From the cell containing the given text, extract its center point as (X, Y) coordinate. 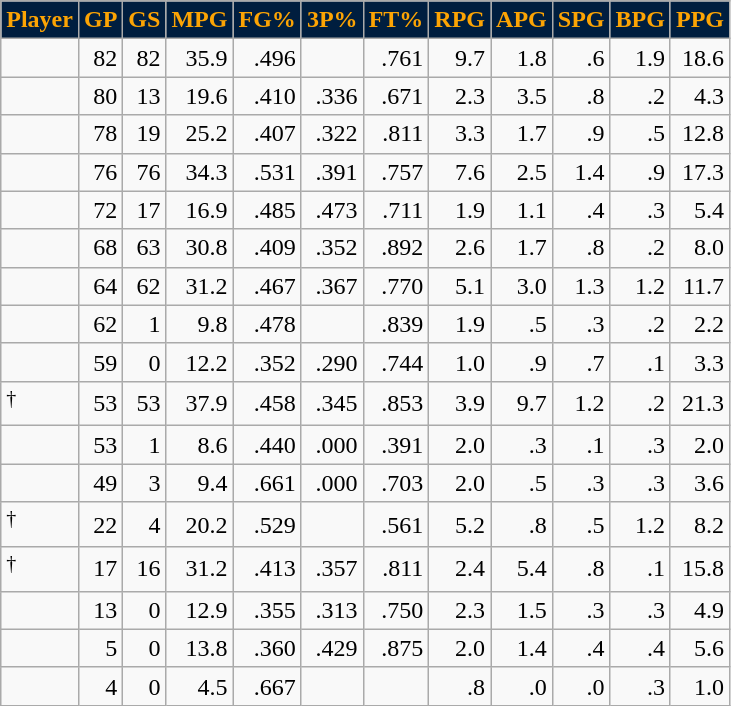
8.6 (200, 445)
.360 (267, 648)
.322 (332, 134)
3.9 (460, 404)
.485 (267, 210)
RPG (460, 20)
.757 (396, 172)
GP (100, 20)
9.4 (200, 483)
37.9 (200, 404)
.703 (396, 483)
.367 (332, 286)
1.8 (522, 58)
.750 (396, 610)
3 (144, 483)
.853 (396, 404)
20.2 (200, 524)
.345 (332, 404)
7.6 (460, 172)
.409 (267, 248)
5.1 (460, 286)
49 (100, 483)
1.3 (581, 286)
11.7 (700, 286)
63 (144, 248)
2.2 (700, 324)
.413 (267, 570)
64 (100, 286)
15.8 (700, 570)
16.9 (200, 210)
72 (100, 210)
5.2 (460, 524)
PPG (700, 20)
22 (100, 524)
2.5 (522, 172)
13.8 (200, 648)
.496 (267, 58)
2.4 (460, 570)
.711 (396, 210)
FT% (396, 20)
SPG (581, 20)
4.5 (200, 686)
78 (100, 134)
.744 (396, 362)
.290 (332, 362)
.6 (581, 58)
MPG (200, 20)
16 (144, 570)
8.2 (700, 524)
4.3 (700, 96)
8.0 (700, 248)
68 (100, 248)
.407 (267, 134)
21.3 (700, 404)
12.2 (200, 362)
.529 (267, 524)
30.8 (200, 248)
.892 (396, 248)
3.0 (522, 286)
.458 (267, 404)
19 (144, 134)
17.3 (700, 172)
80 (100, 96)
.770 (396, 286)
5.6 (700, 648)
12.8 (700, 134)
.429 (332, 648)
3.6 (700, 483)
.336 (332, 96)
.313 (332, 610)
Player (40, 20)
9.8 (200, 324)
59 (100, 362)
.410 (267, 96)
.561 (396, 524)
3.5 (522, 96)
.357 (332, 570)
3P% (332, 20)
GS (144, 20)
.467 (267, 286)
5 (100, 648)
12.9 (200, 610)
1.1 (522, 210)
FG% (267, 20)
APG (522, 20)
.355 (267, 610)
.671 (396, 96)
.478 (267, 324)
.875 (396, 648)
.667 (267, 686)
2.6 (460, 248)
19.6 (200, 96)
1.5 (522, 610)
.661 (267, 483)
35.9 (200, 58)
25.2 (200, 134)
18.6 (700, 58)
4.9 (700, 610)
.7 (581, 362)
.531 (267, 172)
.761 (396, 58)
.839 (396, 324)
34.3 (200, 172)
.440 (267, 445)
.473 (332, 210)
BPG (640, 20)
